Detect which cell encompasses the target text, then output its [x, y] center coordinate. 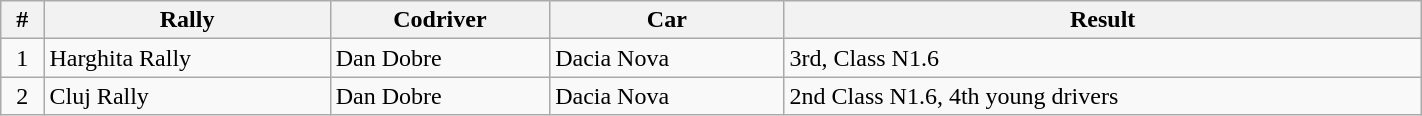
2 [22, 96]
Rally [187, 20]
Cluj Rally [187, 96]
Result [1102, 20]
Car [667, 20]
Harghita Rally [187, 58]
Codriver [440, 20]
3rd, Class N1.6 [1102, 58]
1 [22, 58]
2nd Class N1.6, 4th young drivers [1102, 96]
# [22, 20]
